Return [X, Y] of the center of cell containing provided text 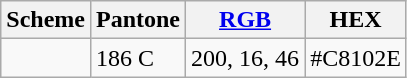
200, 16, 46 [246, 58]
Scheme [46, 20]
Pantone [138, 20]
HEX [356, 20]
#C8102E [356, 58]
RGB [246, 20]
186 C [138, 58]
